Return (X, Y) of the center of cell containing provided text 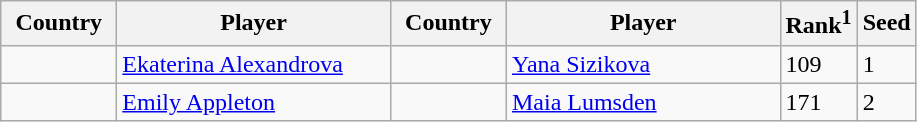
Maia Lumsden (643, 102)
Seed (886, 24)
Yana Sizikova (643, 64)
1 (886, 64)
171 (818, 102)
2 (886, 102)
Emily Appleton (254, 102)
Ekaterina Alexandrova (254, 64)
Rank1 (818, 24)
109 (818, 64)
